For the text-containing cell, return its midpoint in [X, Y] coordinate format. 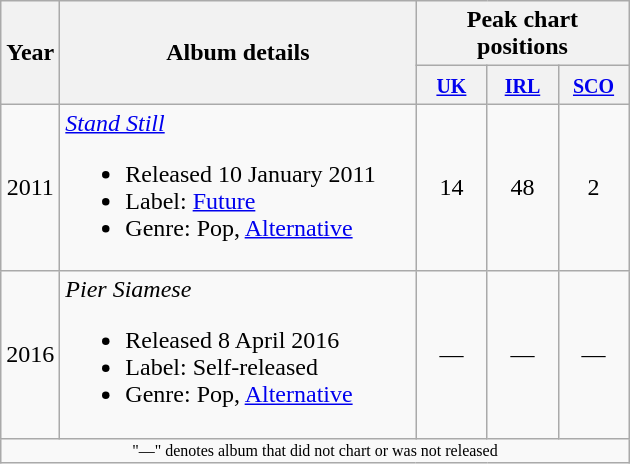
UK [452, 85]
Year [30, 52]
Stand StillReleased 10 January 2011Label: FutureGenre: Pop, Alternative [238, 188]
Album details [238, 52]
Peak chart positions [522, 34]
14 [452, 188]
2 [594, 188]
SCO [594, 85]
2011 [30, 188]
2016 [30, 354]
Pier SiameseReleased 8 April 2016Label: Self-releasedGenre: Pop, Alternative [238, 354]
48 [522, 188]
"—" denotes album that did not chart or was not released [315, 450]
IRL [522, 85]
